Determine the [X, Y] coordinate at the center of the cell enclosing the given text.  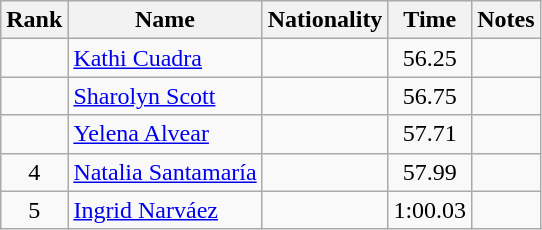
Nationality [325, 20]
Name [165, 20]
4 [34, 172]
57.71 [430, 134]
57.99 [430, 172]
5 [34, 210]
Sharolyn Scott [165, 96]
56.25 [430, 58]
Notes [506, 20]
Kathi Cuadra [165, 58]
Ingrid Narváez [165, 210]
Rank [34, 20]
1:00.03 [430, 210]
Time [430, 20]
Natalia Santamaría [165, 172]
Yelena Alvear [165, 134]
56.75 [430, 96]
